Identify which cell holds the provided text, then report its (X, Y) central coordinate. 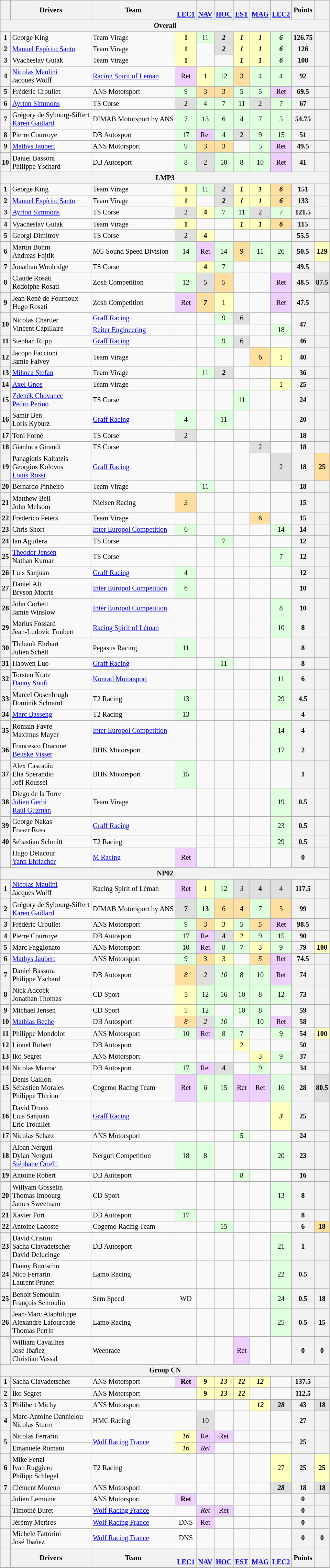
Martin Böhm Andreas Fojtik (51, 251)
137.5 (303, 1382)
Philibert Michy (51, 1405)
Georgi Dimitrov (51, 235)
John Corbett Jamie Winslow (51, 608)
Mihnea Ștefan (51, 373)
Diego de la Torre Julien Gerbi Raúl Guzmán (51, 802)
Nicolas Chartier Vincent Capillaire (51, 324)
117.5 (303, 889)
55.5 (303, 235)
126 (303, 49)
74.5 (303, 959)
Zdeněk Chovanec Pedro Perino (51, 400)
Stephan Rupp (51, 341)
Marc Basseng (51, 715)
David Cristini Sacha Clavadetscher David Delucinge (51, 1247)
Thibault Ehrhart Julien Schell (51, 648)
MG Sound Speed Division (133, 251)
Willyam Gosselin Thomas Imbourg James Sweetnam (51, 1195)
46 (303, 341)
Mathias Beche (51, 1022)
HMC Racing (133, 1421)
47.5 (303, 302)
31 (5, 663)
Konrad Motorsport (133, 679)
35 (5, 730)
59 (303, 1010)
Samir Ben Loris Kyburz (51, 420)
129 (322, 251)
Ian Aguilera (51, 541)
79 (303, 948)
51 (303, 135)
Claude Rosati Rodolphe Rosati (51, 283)
Emanuele Romani (51, 1448)
Sacha Clavadetscher (51, 1382)
William Cavailhes José Ibañez Christian Vassal (51, 1350)
90 (303, 936)
Jean René de Fournoux Hugo Rosati (51, 302)
54.75 (303, 119)
Nicolas Schatz (51, 1136)
Romain Favre Maximus Mayer (51, 730)
112.5 (303, 1393)
Philippe Mondolot (51, 1034)
39 (5, 826)
Alex Cascatău Elia Sperandio Joël Roussel (51, 774)
43 (303, 1405)
George Nakas Fraser Ross (51, 826)
58 (303, 1022)
Xavier Fort (51, 1215)
Daniel Ali Bryson Morris (51, 588)
115 (303, 224)
99 (303, 909)
Gianluca Giraudi (51, 447)
73 (303, 995)
Reiter Engineering (133, 330)
LMP3 (165, 178)
133 (303, 201)
Antoine Lacoste (51, 1227)
4.5 (303, 699)
Group CN (165, 1370)
121.5 (303, 212)
Chris Short (51, 530)
30 (5, 648)
Michael Jensen (51, 1010)
47 (303, 324)
41 (303, 162)
Nielsen Racing (133, 503)
Toni Forné (51, 435)
Nicolas Ferrarin (51, 1436)
Jean-Marc Alaphilippe Alexandre Lafourcade Thomas Perrin (51, 1322)
98.5 (303, 924)
Antoine Robert (51, 1175)
50 (303, 1045)
69.5 (303, 92)
48.5 (303, 283)
Luis Sanjuan (51, 573)
Nicolas Marroc (51, 1068)
80.5 (322, 1088)
Overall (165, 26)
92 (303, 76)
Julien Lemoine (51, 1499)
Danny Buntschu Nico Ferrarin Laurent Prunet (51, 1274)
Marcel Oosenbrugh Dominik Schraml (51, 699)
Clément Moreno (51, 1488)
Torsten Kratz Danny Soufi (51, 679)
Marius Fossard Jean-Ludovic Foubert (51, 628)
67 (303, 103)
126.75 (303, 37)
Francesco Dracone Beitske Visser (51, 750)
Sem Speed (133, 1299)
74 (303, 975)
Marc Faggionato (51, 948)
Jacopo Faccioni Jamie Falvey (51, 357)
Matthew Bell John Melsom (51, 503)
Hugo Delacour Yann Ehrlacher (51, 858)
David Droux Luis Sanjuan Eric Trouillet (51, 1116)
Panagiotis Kaitatzis Georgios Kolovos Louis Rossi (51, 467)
Timothé Buret (51, 1511)
87.5 (322, 283)
Jonathan Woolridge (51, 267)
M Racing (133, 858)
Alban Nerguti Dylan Nerguti Stéphane Ortelli (51, 1156)
Sebastian Schmitt (51, 842)
Denis Caillon Sébastien Morales Philippe Thirion (51, 1088)
108 (303, 60)
Haowen Luo (51, 663)
151 (303, 189)
Bernardo Pinheiro (51, 487)
Frederico Peters (51, 518)
Jérémy Merires (51, 1522)
NP02 (165, 873)
Nerguti Competition (133, 1156)
Weenrace (133, 1350)
Pegasus Racing (133, 648)
50.5 (303, 251)
Benoit Semoulin François Semoulin (51, 1299)
Marc-Antoine Dannielou Nicolas Sturm (51, 1421)
Michele Fattorini José Ibañez (51, 1538)
32 (5, 679)
Axel Gnos (51, 384)
Theodor Jensen Nathan Kumar (51, 557)
Lionel Robert (51, 1045)
Mike Fenzl Ivan Ruggiero Philipp Schlegel (51, 1468)
WD (186, 1299)
33 (5, 699)
38 (5, 802)
Nick Adcock Jonathan Thomas (51, 995)
54 (303, 1034)
